From the cell containing the given text, extract its center point as (x, y) coordinate. 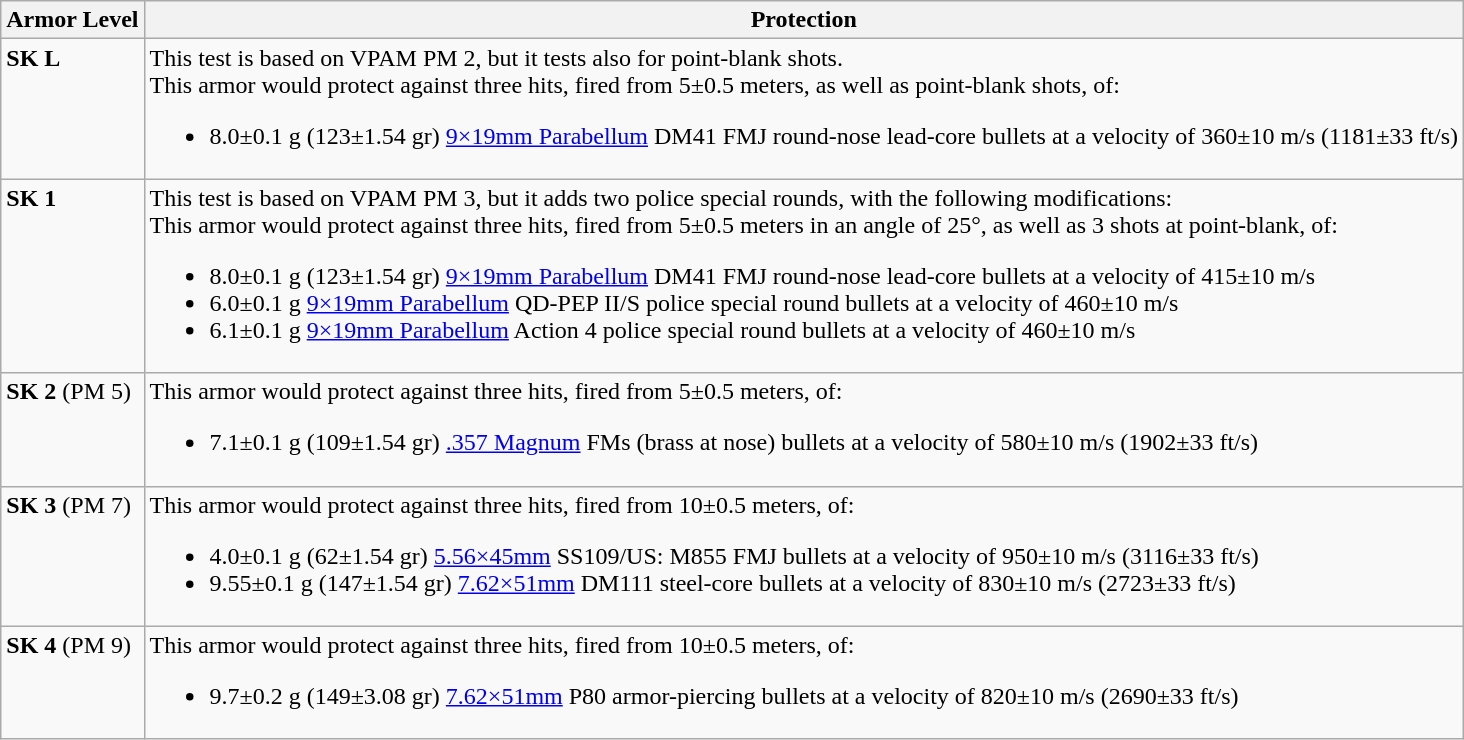
Protection (804, 20)
Armor Level (72, 20)
SK 3 (PM 7) (72, 556)
SK 1 (72, 276)
SK L (72, 109)
SK 4 (PM 9) (72, 682)
SK 2 (PM 5) (72, 430)
